Provide the [X, Y] coordinate of the cell's center where the given text is located.  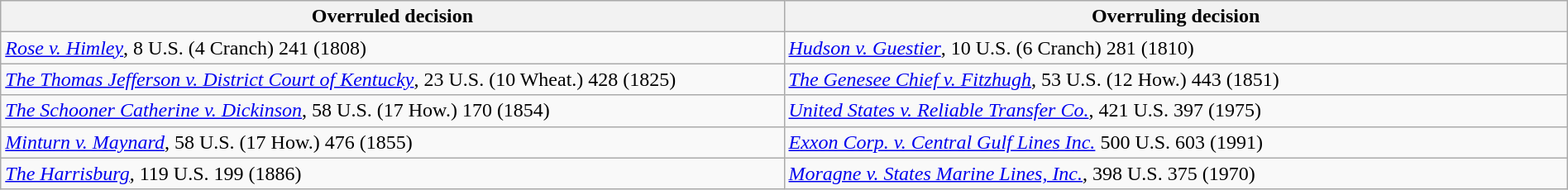
Moragne v. States Marine Lines, Inc., 398 U.S. 375 (1970) [1176, 173]
Rose v. Himley, 8 U.S. (4 Cranch) 241 (1808) [392, 48]
The Harrisburg, 119 U.S. 199 (1886) [392, 173]
The Thomas Jefferson v. District Court of Kentucky, 23 U.S. (10 Wheat.) 428 (1825) [392, 79]
Overruling decision [1176, 17]
Overruled decision [392, 17]
Minturn v. Maynard, 58 U.S. (17 How.) 476 (1855) [392, 142]
United States v. Reliable Transfer Co., 421 U.S. 397 (1975) [1176, 111]
The Schooner Catherine v. Dickinson, 58 U.S. (17 How.) 170 (1854) [392, 111]
Hudson v. Guestier, 10 U.S. (6 Cranch) 281 (1810) [1176, 48]
The Genesee Chief v. Fitzhugh, 53 U.S. (12 How.) 443 (1851) [1176, 79]
Exxon Corp. v. Central Gulf Lines Inc. 500 U.S. 603 (1991) [1176, 142]
